Scan for the cell matching the given text and deliver its (x, y) coordinate at center. 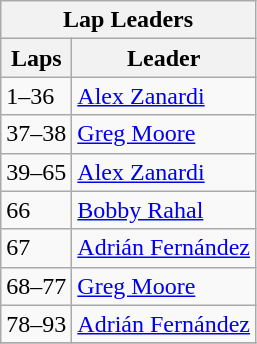
67 (36, 248)
Lap Leaders (128, 20)
Bobby Rahal (164, 210)
Leader (164, 58)
78–93 (36, 324)
66 (36, 210)
Laps (36, 58)
68–77 (36, 286)
37–38 (36, 134)
39–65 (36, 172)
1–36 (36, 96)
